Capture the cell that displays the provided text and extract its (x, y) central coordinate. 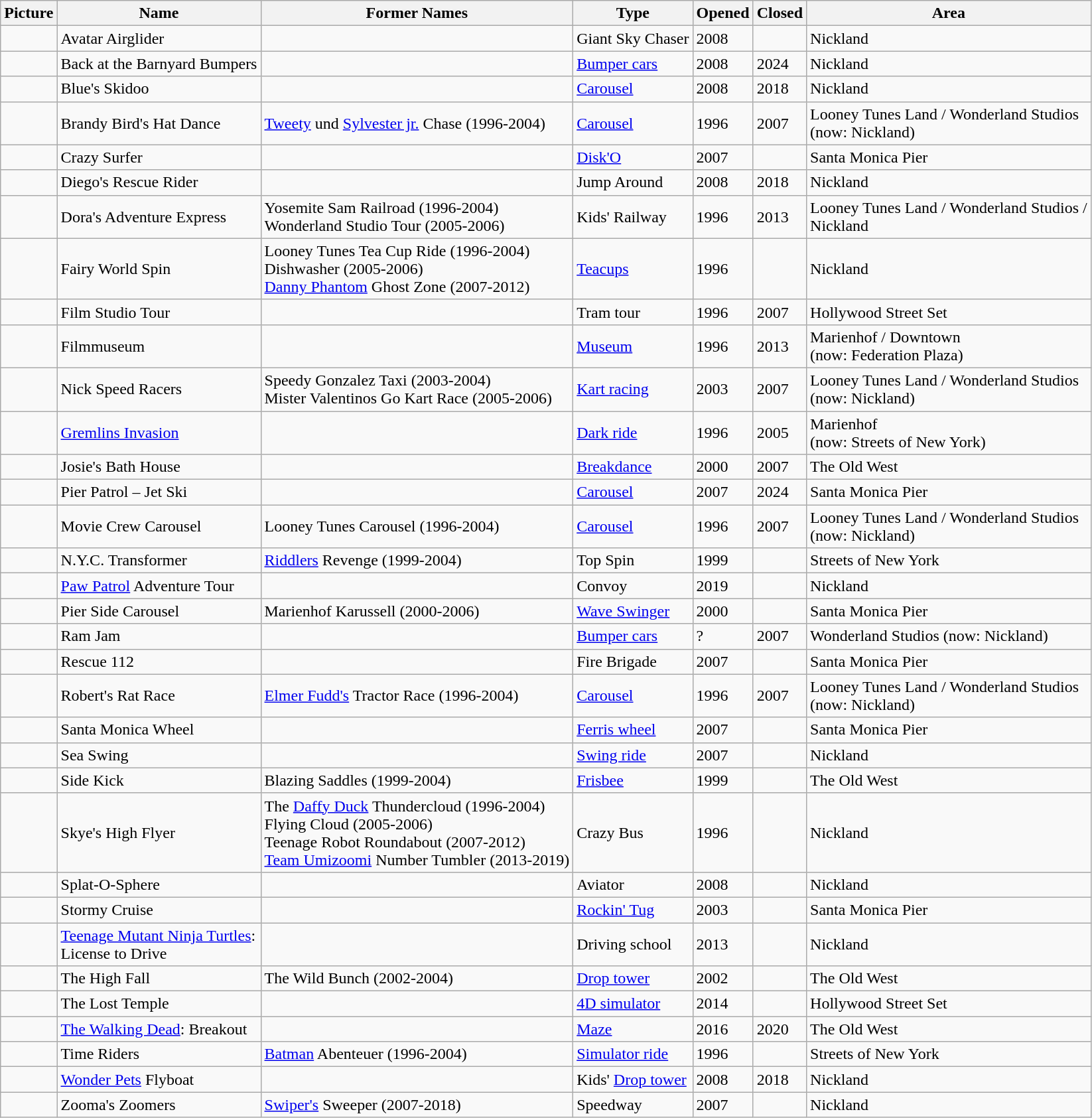
Tram tour (633, 312)
Looney Tunes Tea Cup Ride (1996-2004)Dishwasher (2005-2006)Danny Phantom Ghost Zone (2007-2012) (417, 269)
Disk'O (633, 157)
Aviator (633, 884)
2005 (780, 433)
Jump Around (633, 182)
The High Fall (159, 979)
Side Kick (159, 780)
Batman Abenteuer (1996-2004) (417, 1054)
Back at the Barnyard Bumpers (159, 64)
Elmer Fudd's Tractor Race (1996-2004) (417, 695)
Speedway (633, 1105)
Wonderland Studios (now: Nickland) (949, 636)
Movie Crew Carousel (159, 527)
Diego's Rescue Rider (159, 182)
Speedy Gonzalez Taxi (2003-2004)Mister Valentinos Go Kart Race (2005-2006) (417, 389)
Looney Tunes Land / Wonderland Studios /Nickland (949, 216)
2002 (723, 979)
Simulator ride (633, 1054)
Gremlins Invasion (159, 433)
Paw Patrol Adventure Tour (159, 586)
Looney Tunes Carousel (1996-2004) (417, 527)
Fire Brigade (633, 662)
Crazy Surfer (159, 157)
Zooma's Zoomers (159, 1105)
Santa Monica Wheel (159, 730)
Pier Side Carousel (159, 611)
Kart racing (633, 389)
Kids' Railway (633, 216)
Teenage Mutant Ninja Turtles:License to Drive (159, 943)
Sea Swing (159, 755)
Giant Sky Chaser (633, 38)
Skye's High Flyer (159, 832)
Dora's Adventure Express (159, 216)
Rockin' Tug (633, 910)
Time Riders (159, 1054)
Breakdance (633, 467)
Robert's Rat Race (159, 695)
Name (159, 13)
Maze (633, 1029)
Picture (29, 13)
Crazy Bus (633, 832)
Filmmuseum (159, 346)
Blazing Saddles (1999-2004) (417, 780)
Museum (633, 346)
The Wild Bunch (2002-2004) (417, 979)
Film Studio Tour (159, 312)
Dark ride (633, 433)
4D simulator (633, 1004)
Stormy Cruise (159, 910)
Kids' Drop tower (633, 1080)
Area (949, 13)
Closed (780, 13)
Fairy World Spin (159, 269)
Top Spin (633, 561)
Convoy (633, 586)
Rescue 112 (159, 662)
2016 (723, 1029)
Type (633, 13)
Driving school (633, 943)
N.Y.C. Transformer (159, 561)
Marienhof(now: Streets of New York) (949, 433)
The Lost Temple (159, 1004)
The Daffy Duck Thundercloud (1996-2004)Flying Cloud (2005-2006)Teenage Robot Roundabout (2007-2012)Team Umizoomi Number Tumbler (2013-2019) (417, 832)
Brandy Bird's Hat Dance (159, 123)
Ram Jam (159, 636)
Opened (723, 13)
Blue's Skidoo (159, 89)
Nick Speed Racers (159, 389)
? (723, 636)
Swiper's Sweeper (2007-2018) (417, 1105)
Swing ride (633, 755)
2014 (723, 1004)
Teacups (633, 269)
The Walking Dead: Breakout (159, 1029)
Wave Swinger (633, 611)
Riddlers Revenge (1999-2004) (417, 561)
Ferris wheel (633, 730)
Drop tower (633, 979)
Wonder Pets Flyboat (159, 1080)
Marienhof / Downtown(now: Federation Plaza) (949, 346)
Avatar Airglider (159, 38)
Splat-O-Sphere (159, 884)
Marienhof Karussell (2000-2006) (417, 611)
Frisbee (633, 780)
Former Names (417, 13)
Yosemite Sam Railroad (1996-2004)Wonderland Studio Tour (2005-2006) (417, 216)
Tweety und Sylvester jr. Chase (1996-2004) (417, 123)
2019 (723, 586)
2020 (780, 1029)
Josie's Bath House (159, 467)
Pier Patrol – Jet Ski (159, 492)
